Extract the (X, Y) coordinate from the center of the cell holding the provided text.  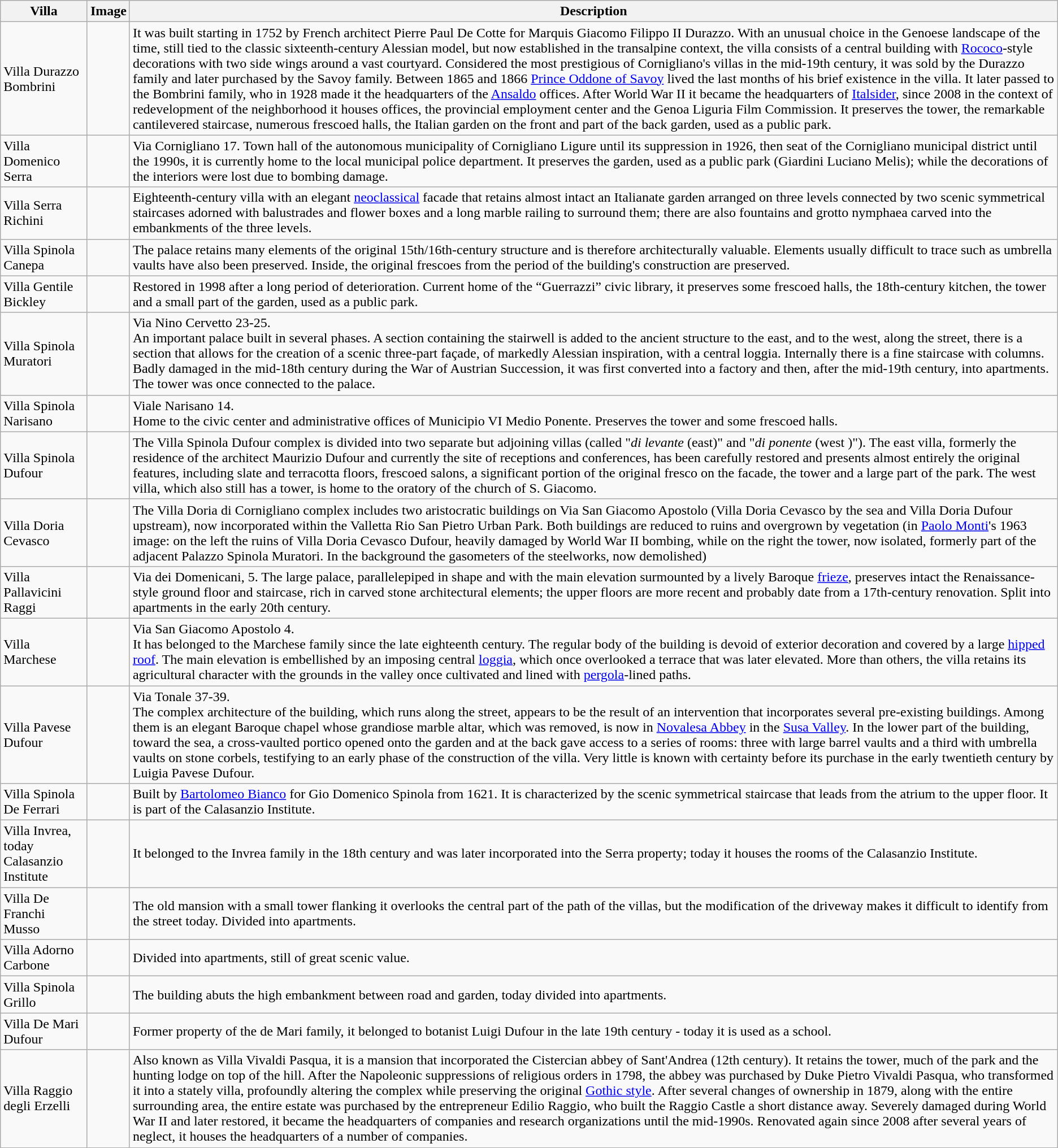
Villa Doria Cevasco (44, 532)
Villa De Franchi Musso (44, 914)
Villa Spinola De Ferrari (44, 802)
Villa Pallavicini Raggi (44, 592)
Image (109, 11)
Villa Serra Richini (44, 213)
Villa Pavese Dufour (44, 734)
Former property of the de Mari family, it belonged to botanist Luigi Dufour in the late 19th century - today it is used as a school. (593, 1032)
Viale Narisano 14.Home to the civic center and administrative offices of Municipio VI Medio Ponente. Preserves the tower and some frescoed halls. (593, 414)
Divided into apartments, still of great scenic value. (593, 958)
Villa Adorno Carbone (44, 958)
Villa Spinola Muratori (44, 354)
Villa Durazzo Bombrini (44, 79)
Villa Spinola Narisano (44, 414)
The building abuts the high embankment between road and garden, today divided into apartments. (593, 994)
Villa De Mari Dufour (44, 1032)
Villa Marchese (44, 652)
Villa Domenico Serra (44, 161)
Villa Gentile Bickley (44, 294)
Villa Spinola Grillo (44, 994)
Villa Spinola Canepa (44, 258)
Villa Invrea, today Calasanzio Institute (44, 854)
Villa Raggio degli Erzelli (44, 1098)
Villa (44, 11)
Description (593, 11)
Villa Spinola Dufour (44, 466)
